Search for the cell housing the specified text and yield its [x, y] center coordinate. 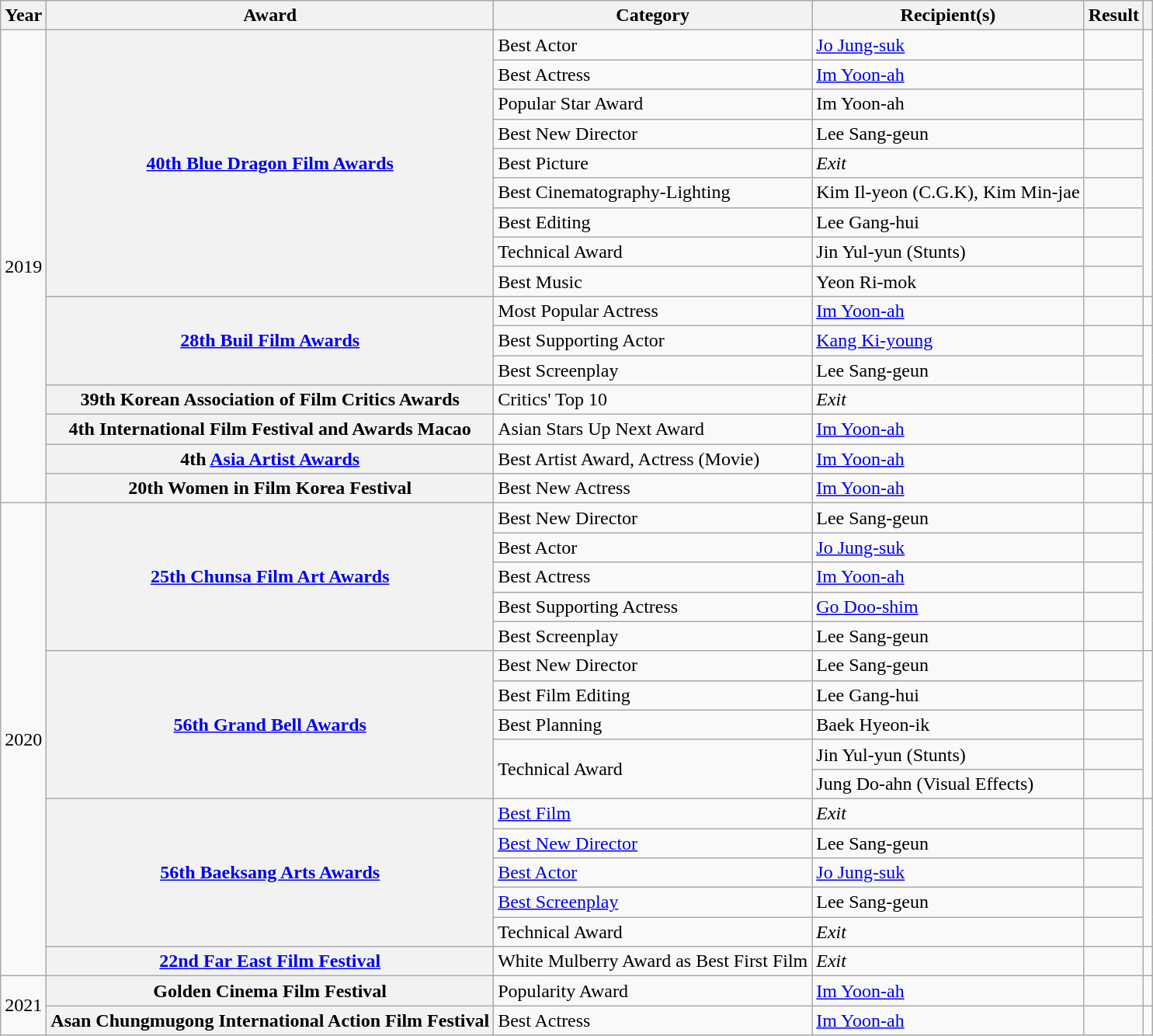
Kang Ki-young [948, 340]
25th Chunsa Film Art Awards [270, 577]
Best New Actress [653, 488]
Best Planning [653, 725]
4th Asia Artist Awards [270, 459]
Result [1113, 16]
Yeon Ri-mok [948, 281]
Year [23, 16]
28th Buil Film Awards [270, 340]
4th International Film Festival and Awards Macao [270, 429]
Award [270, 16]
Best Supporting Actress [653, 607]
Asian Stars Up Next Award [653, 429]
Asan Chungmugong International Action Film Festival [270, 1020]
Jung Do-ahn (Visual Effects) [948, 784]
Best Film [653, 813]
39th Korean Association of Film Critics Awards [270, 400]
Best Film Editing [653, 695]
Popularity Award [653, 991]
2021 [23, 1006]
Go Doo-shim [948, 607]
White Mulberry Award as Best First Film [653, 961]
Best Artist Award, Actress (Movie) [653, 459]
Most Popular Actress [653, 311]
2019 [23, 267]
56th Grand Bell Awards [270, 725]
Best Supporting Actor [653, 340]
Golden Cinema Film Festival [270, 991]
Kim Il-yeon (C.G.K), Kim Min-jae [948, 193]
Critics' Top 10 [653, 400]
Recipient(s) [948, 16]
Best Music [653, 281]
22nd Far East Film Festival [270, 961]
2020 [23, 739]
Category [653, 16]
Baek Hyeon-ik [948, 725]
20th Women in Film Korea Festival [270, 488]
40th Blue Dragon Film Awards [270, 163]
56th Baeksang Arts Awards [270, 872]
Popular Star Award [653, 104]
Best Cinematography-Lighting [653, 193]
Best Picture [653, 163]
Best Editing [653, 222]
